Search for the cell housing the specified text and yield its [x, y] center coordinate. 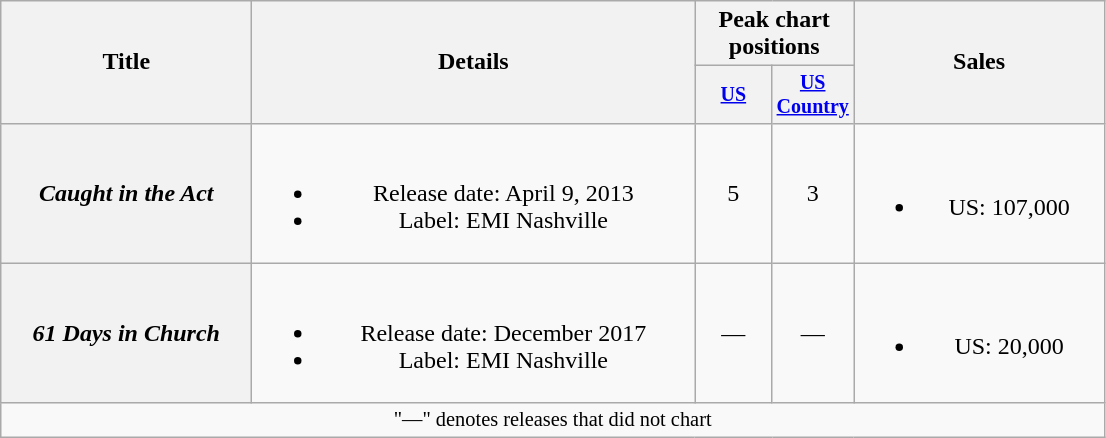
Caught in the Act [126, 193]
"—" denotes releases that did not chart [553, 420]
3 [813, 193]
Sales [980, 62]
Details [474, 62]
61 Days in Church [126, 333]
Title [126, 62]
US: 107,000 [980, 193]
Release date: April 9, 2013Label: EMI Nashville [474, 193]
US: 20,000 [980, 333]
US [734, 94]
5 [734, 193]
Release date: December 2017Label: EMI Nashville [474, 333]
US Country [813, 94]
Peak chartpositions [774, 34]
